From the cell containing the given text, extract its center point as [x, y] coordinate. 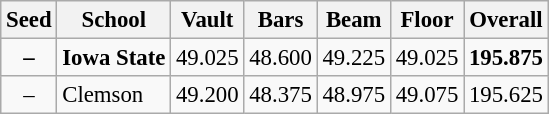
Overall [506, 20]
Iowa State [114, 58]
49.200 [208, 95]
49.075 [426, 95]
School [114, 20]
48.975 [354, 95]
49.225 [354, 58]
Beam [354, 20]
Clemson [114, 95]
48.600 [280, 58]
48.375 [280, 95]
Floor [426, 20]
Vault [208, 20]
Bars [280, 20]
195.875 [506, 58]
195.625 [506, 95]
Seed [29, 20]
